Pinpoint the cell where the given text exists, returning its [X, Y] midpoint coordinate. 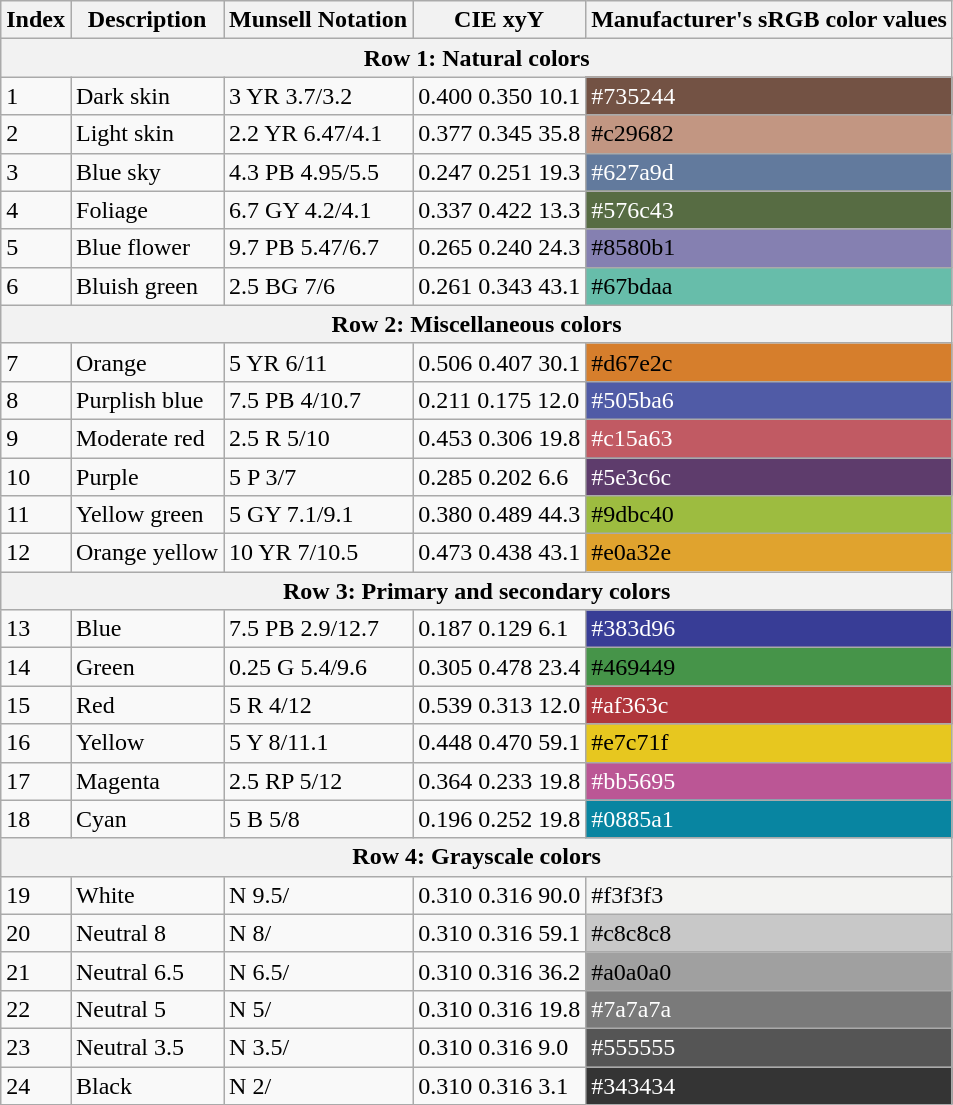
N 2/ [318, 1085]
7 [36, 362]
20 [36, 933]
#627a9d [770, 172]
#e7c71f [770, 743]
N 6.5/ [318, 971]
2 [36, 134]
0.310 0.316 36.2 [500, 971]
Blue [146, 629]
Cyan [146, 819]
0.473 0.438 43.1 [500, 553]
Magenta [146, 781]
Description [146, 20]
Black [146, 1085]
Blue sky [146, 172]
0.337 0.422 13.3 [500, 210]
#e0a32e [770, 553]
5 GY 7.1/9.1 [318, 515]
#f3f3f3 [770, 895]
#469449 [770, 667]
22 [36, 1009]
#7a7a7a [770, 1009]
Bluish green [146, 286]
0.196 0.252 19.8 [500, 819]
13 [36, 629]
6 [36, 286]
0.310 0.316 90.0 [500, 895]
0.310 0.316 59.1 [500, 933]
2.5 BG 7/6 [318, 286]
7.5 PB 4/10.7 [318, 400]
#af363c [770, 705]
#c29682 [770, 134]
#a0a0a0 [770, 971]
0.285 0.202 6.6 [500, 477]
Orange yellow [146, 553]
#383d96 [770, 629]
Orange [146, 362]
5 [36, 248]
Manufacturer's sRGB color values [770, 20]
3 YR 3.7/3.2 [318, 96]
0.310 0.316 19.8 [500, 1009]
5 Y 8/11.1 [318, 743]
9.7 PB 5.47/6.7 [318, 248]
0.187 0.129 6.1 [500, 629]
4.3 PB 4.95/5.5 [318, 172]
#5e3c6c [770, 477]
Foliage [146, 210]
#d67e2c [770, 362]
0.305 0.478 23.4 [500, 667]
6.7 GY 4.2/4.1 [318, 210]
0.380 0.489 44.3 [500, 515]
#505ba6 [770, 400]
0.211 0.175 12.0 [500, 400]
Purple [146, 477]
15 [36, 705]
#bb5695 [770, 781]
14 [36, 667]
9 [36, 438]
8 [36, 400]
0.364 0.233 19.8 [500, 781]
0.539 0.313 12.0 [500, 705]
Neutral 8 [146, 933]
16 [36, 743]
21 [36, 971]
3 [36, 172]
0.448 0.470 59.1 [500, 743]
Neutral 3.5 [146, 1047]
2.5 R 5/10 [318, 438]
#735244 [770, 96]
#c15a63 [770, 438]
Blue flower [146, 248]
Row 1: Natural colors [477, 58]
10 [36, 477]
#555555 [770, 1047]
5 B 5/8 [318, 819]
Row 4: Grayscale colors [477, 857]
Red [146, 705]
Munsell Notation [318, 20]
#9dbc40 [770, 515]
18 [36, 819]
10 YR 7/10.5 [318, 553]
5 YR 6/11 [318, 362]
Neutral 5 [146, 1009]
#576c43 [770, 210]
0.377 0.345 35.8 [500, 134]
1 [36, 96]
#0885a1 [770, 819]
Index [36, 20]
Row 2: Miscellaneous colors [477, 324]
0.265 0.240 24.3 [500, 248]
#343434 [770, 1085]
0.261 0.343 43.1 [500, 286]
Row 3: Primary and secondary colors [477, 591]
Green [146, 667]
0.247 0.251 19.3 [500, 172]
11 [36, 515]
2.2 YR 6.47/4.1 [318, 134]
N 8/ [318, 933]
0.25 G 5.4/9.6 [318, 667]
N 5/ [318, 1009]
N 9.5/ [318, 895]
Light skin [146, 134]
Purplish blue [146, 400]
4 [36, 210]
5 R 4/12 [318, 705]
5 P 3/7 [318, 477]
0.310 0.316 9.0 [500, 1047]
2.5 RP 5/12 [318, 781]
Dark skin [146, 96]
19 [36, 895]
CIE xyY [500, 20]
Moderate red [146, 438]
N 3.5/ [318, 1047]
7.5 PB 2.9/12.7 [318, 629]
23 [36, 1047]
#67bdaa [770, 286]
#8580b1 [770, 248]
0.506 0.407 30.1 [500, 362]
24 [36, 1085]
Yellow [146, 743]
17 [36, 781]
0.400 0.350 10.1 [500, 96]
12 [36, 553]
White [146, 895]
#c8c8c8 [770, 933]
Neutral 6.5 [146, 971]
Yellow green [146, 515]
0.453 0.306 19.8 [500, 438]
0.310 0.316 3.1 [500, 1085]
